Capture the cell that displays the provided text and extract its (X, Y) central coordinate. 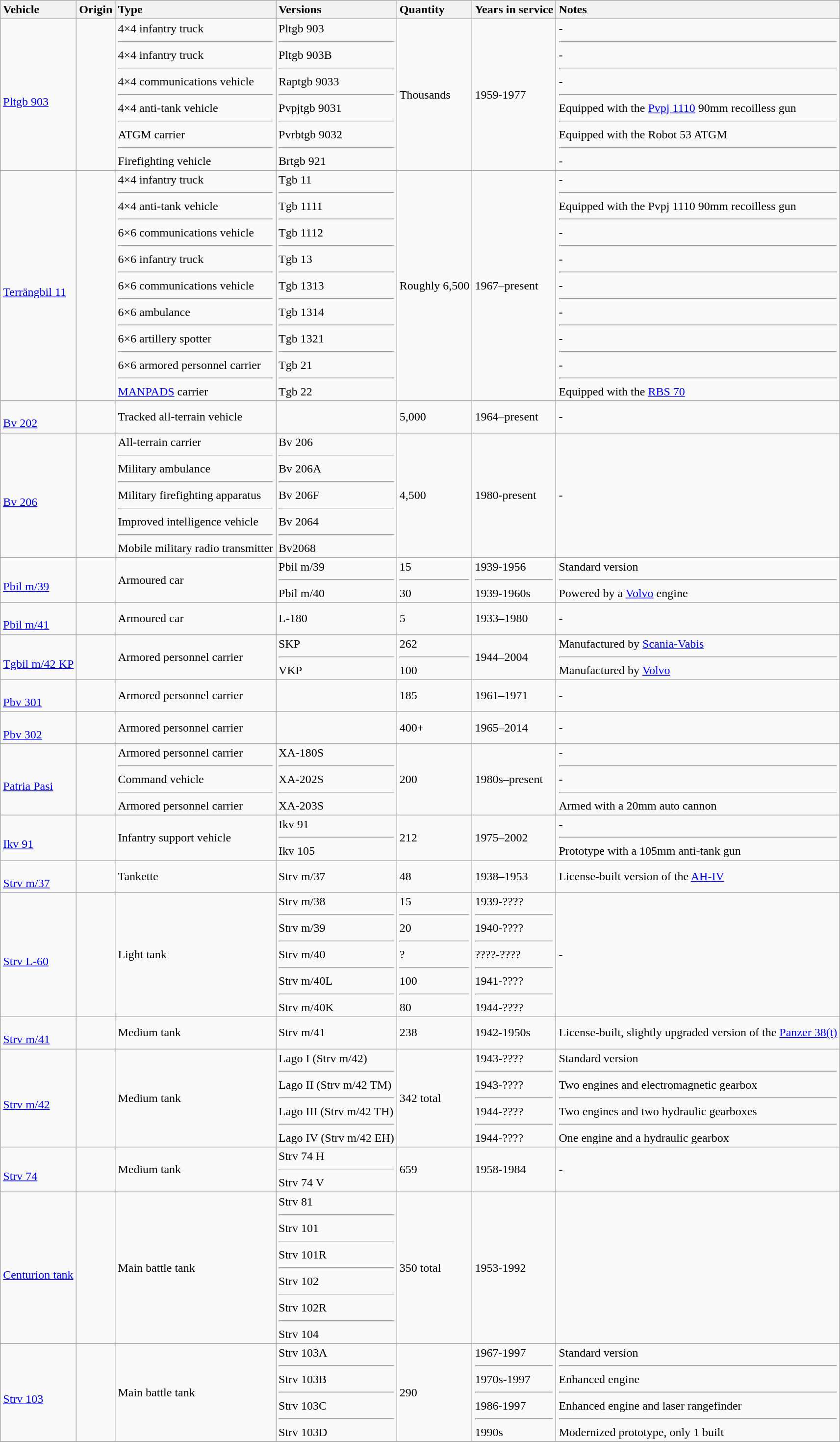
Strv 81Strv 101Strv 101RStrv 102Strv 102RStrv 104 (336, 1268)
Ikv 91Ikv 105 (336, 838)
400+ (434, 727)
Type (196, 10)
Infantry support vehicle (196, 838)
Pltgb 903Pltgb 903BRaptgb 9033Pvpjtgb 9031Pvrbtgb 9032Brtgb 921 (336, 95)
Tankette (196, 876)
212 (434, 838)
Thousands (434, 95)
Standard versionEnhanced engineEnhanced engine and laser rangefinderModernized prototype, only 1 built (698, 1392)
Patria Pasi (38, 779)
Standard versionPowered by a Volvo engine (698, 580)
1953-1992 (514, 1268)
Vehicle (38, 10)
Light tank (196, 955)
Notes (698, 10)
Bv 206Bv 206ABv 206FBv 2064Bv2068 (336, 495)
342 total (434, 1098)
1939-????1940-????????-????1941-????1944-???? (514, 955)
Strv 74 (38, 1170)
Tgb 11Tgb 1111Tgb 1112Tgb 13Tgb 1313Tgb 1314Tgb 1321Tgb 21Tgb 22 (336, 286)
Pbil m/39Pbil m/40 (336, 580)
L-180 (336, 618)
185 (434, 696)
Pbv 302 (38, 727)
1520?10080 (434, 955)
Roughly 6,500 (434, 286)
1965–2014 (514, 727)
262100 (434, 657)
-Equipped with the Pvpj 1110 90mm recoilless gun------Equipped with the RBS 70 (698, 286)
Origin (96, 10)
License-built, slightly upgraded version of the Panzer 38(t) (698, 1033)
1958-1984 (514, 1170)
4×4 infantry truck4×4 infantry truck4×4 communications vehicle4×4 anti-tank vehicleATGM carrierFirefighting vehicle (196, 95)
1942-1950s (514, 1033)
Quantity (434, 10)
Bv 202 (38, 417)
1943-????1943-????1944-????1944-???? (514, 1098)
Terrängbil 11 (38, 286)
Bv 206 (38, 495)
48 (434, 876)
Pltgb 903 (38, 95)
Pbv 301 (38, 696)
1975–2002 (514, 838)
1967–present (514, 286)
1944–2004 (514, 657)
---Equipped with the Pvpj 1110 90mm recoilless gunEquipped with the Robot 53 ATGM- (698, 95)
Pbil m/41 (38, 618)
Years in service (514, 10)
All-terrain carrierMilitary ambulanceMilitary firefighting apparatusImproved intelligence vehicleMobile military radio transmitter (196, 495)
Strv m/38Strv m/39Strv m/40Strv m/40LStrv m/40K (336, 955)
200 (434, 779)
Lago I (Strv m/42)Lago II (Strv m/42 TM)Lago III (Strv m/42 TH)Lago IV (Strv m/42 EH) (336, 1098)
1933–1980 (514, 618)
Strv 103AStrv 103BStrv 103CStrv 103D (336, 1392)
Tracked all-terrain vehicle (196, 417)
Centurion tank (38, 1268)
5 (434, 618)
Strv 74 HStrv 74 V (336, 1170)
290 (434, 1392)
1961–1971 (514, 696)
Armored personnel carrierCommand vehicleArmored personnel carrier (196, 779)
Versions (336, 10)
350 total (434, 1268)
659 (434, 1170)
-Prototype with a 105mm anti-tank gun (698, 838)
Ikv 91 (38, 838)
License-built version of the AH-IV (698, 876)
1980-present (514, 495)
Strv m/42 (38, 1098)
XA-180SXA-202SXA-203S (336, 779)
1967-19971970s-19971986-19971990s (514, 1392)
5,000 (434, 417)
1939-19561939-1960s (514, 580)
Standard versionTwo engines and electromagnetic gearboxTwo engines and two hydraulic gearboxesOne engine and a hydraulic gearbox (698, 1098)
4,500 (434, 495)
Strv 103 (38, 1392)
SKPVKP (336, 657)
--Armed with a 20mm auto cannon (698, 779)
1964–present (514, 417)
1959-1977 (514, 95)
1530 (434, 580)
1938–1953 (514, 876)
1980s–present (514, 779)
Tgbil m/42 KP (38, 657)
Manufactured by Scania-VabisManufactured by Volvo (698, 657)
238 (434, 1033)
Strv L-60 (38, 955)
Pbil m/39 (38, 580)
